For the text-containing cell, return its midpoint in [X, Y] coordinate format. 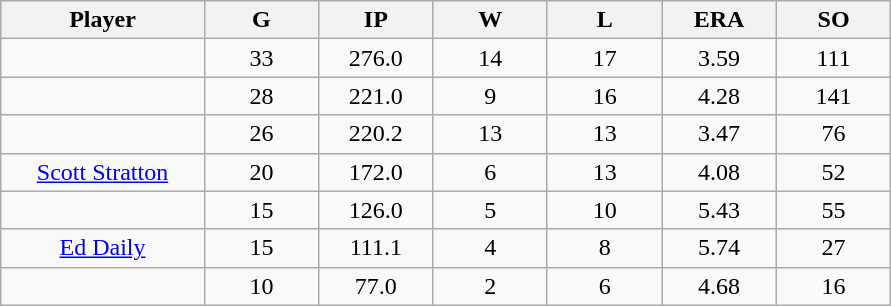
27 [833, 248]
5.43 [719, 210]
17 [604, 58]
IP [376, 20]
33 [261, 58]
ERA [719, 20]
55 [833, 210]
4.68 [719, 286]
3.47 [719, 134]
26 [261, 134]
9 [490, 96]
W [490, 20]
5 [490, 210]
2 [490, 286]
Player [102, 20]
Scott Stratton [102, 172]
Ed Daily [102, 248]
76 [833, 134]
52 [833, 172]
276.0 [376, 58]
111.1 [376, 248]
5.74 [719, 248]
14 [490, 58]
G [261, 20]
8 [604, 248]
111 [833, 58]
L [604, 20]
172.0 [376, 172]
126.0 [376, 210]
4.28 [719, 96]
4 [490, 248]
3.59 [719, 58]
220.2 [376, 134]
141 [833, 96]
4.08 [719, 172]
77.0 [376, 286]
28 [261, 96]
SO [833, 20]
20 [261, 172]
221.0 [376, 96]
